Return [X, Y] of the center of cell containing provided text 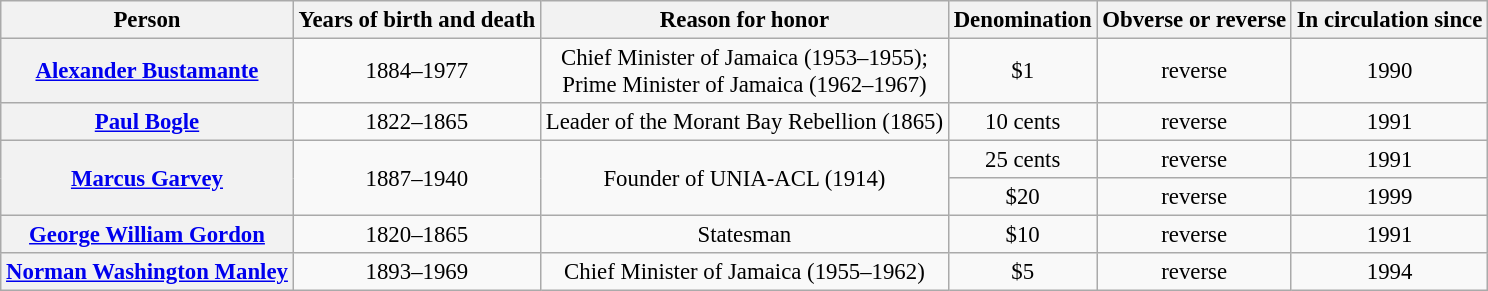
George William Gordon [147, 235]
1820–1865 [416, 235]
25 cents [1022, 160]
Person [147, 20]
Reason for honor [744, 20]
1887–1940 [416, 178]
Alexander Bustamante [147, 72]
$20 [1022, 197]
Years of birth and death [416, 20]
Leader of the Morant Bay Rebellion (1865) [744, 122]
10 cents [1022, 122]
1999 [1389, 197]
Marcus Garvey [147, 178]
Statesman [744, 235]
Obverse or reverse [1194, 20]
Paul Bogle [147, 122]
In circulation since [1389, 20]
$1 [1022, 72]
Founder of UNIA-ACL (1914) [744, 178]
$10 [1022, 235]
Denomination [1022, 20]
1822–1865 [416, 122]
1990 [1389, 72]
1884–1977 [416, 72]
Chief Minister of Jamaica (1953–1955);Prime Minister of Jamaica (1962–1967) [744, 72]
